Return (x, y) of the center of cell containing provided text 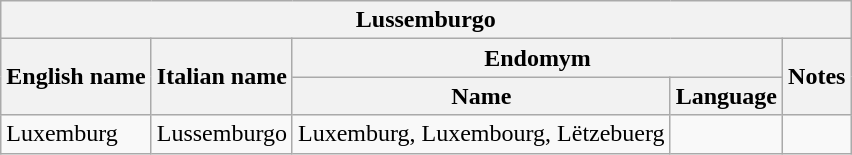
Name (481, 96)
Language (726, 96)
Endomym (537, 58)
Luxemburg, Luxembourg, Lëtzebuerg (481, 134)
English name (76, 77)
Notes (817, 77)
Luxemburg (76, 134)
Italian name (222, 77)
